Provide the [X, Y] coordinate of the cell's center where the given text is located.  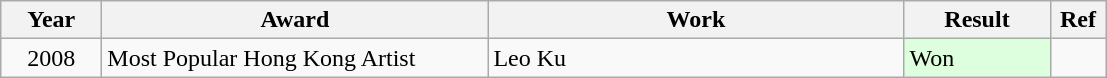
Leo Ku [696, 58]
2008 [52, 58]
Most Popular Hong Kong Artist [295, 58]
Work [696, 20]
Year [52, 20]
Result [977, 20]
Ref [1078, 20]
Won [977, 58]
Award [295, 20]
